Pinpoint the cell where the given text exists, returning its (x, y) midpoint coordinate. 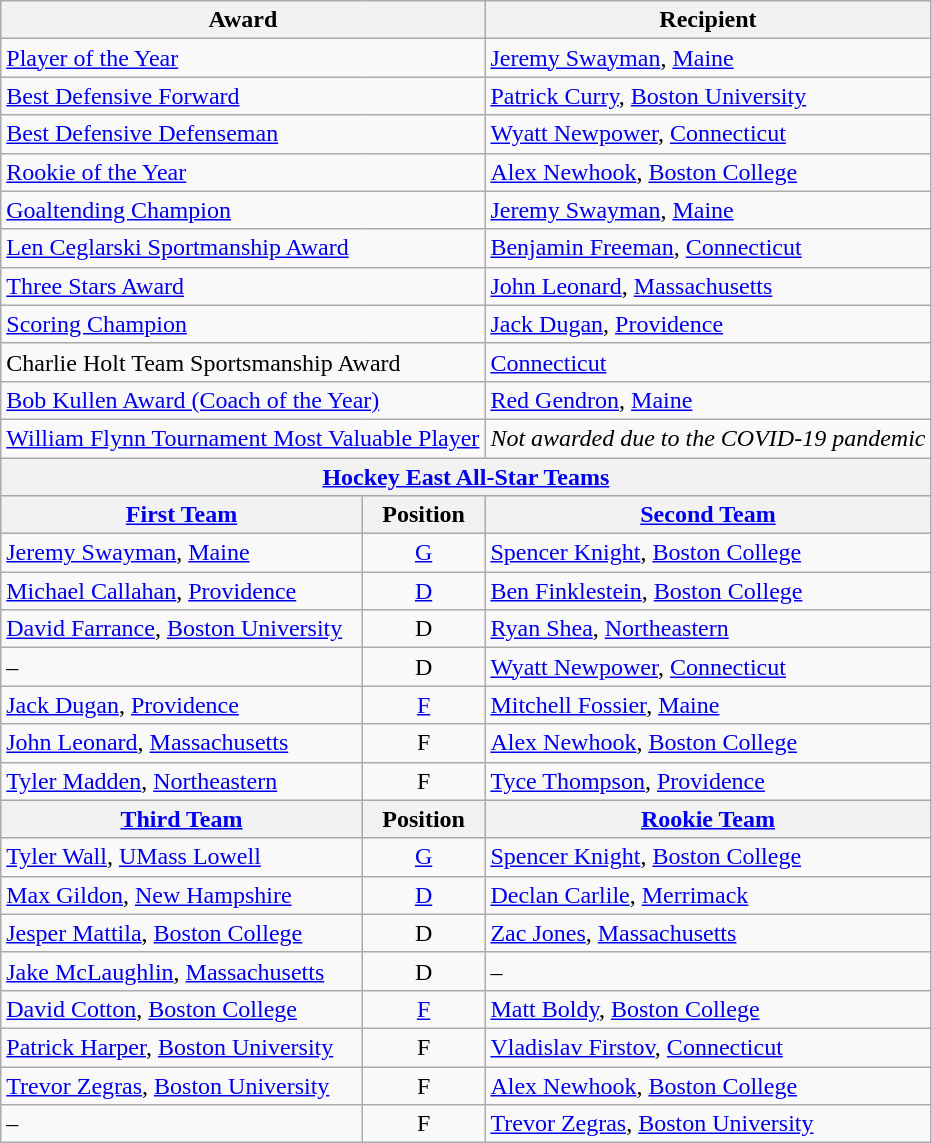
David Cotton, Boston College (182, 1009)
Award (243, 20)
Max Gildon, New Hampshire (182, 895)
Hockey East All-Star Teams (466, 477)
Recipient (708, 20)
Rookie Team (708, 819)
Matt Boldy, Boston College (708, 1009)
Vladislav Firstov, Connecticut (708, 1047)
Best Defensive Forward (243, 96)
Not awarded due to the COVID-19 pandemic (708, 438)
Michael Callahan, Providence (182, 591)
Second Team (708, 515)
Player of the Year (243, 58)
Red Gendron, Maine (708, 400)
Ben Finklestein, Boston College (708, 591)
Scoring Champion (243, 324)
Charlie Holt Team Sportsmanship Award (243, 362)
Connecticut (708, 362)
Len Ceglarski Sportmanship Award (243, 248)
Tyce Thompson, Providence (708, 781)
Patrick Harper, Boston University (182, 1047)
First Team (182, 515)
Ryan Shea, Northeastern (708, 629)
David Farrance, Boston University (182, 629)
Jesper Mattila, Boston College (182, 933)
Best Defensive Defenseman (243, 134)
Benjamin Freeman, Connecticut (708, 248)
Bob Kullen Award (Coach of the Year) (243, 400)
Three Stars Award (243, 286)
Third Team (182, 819)
Tyler Wall, UMass Lowell (182, 857)
Goaltending Champion (243, 210)
Zac Jones, Massachusetts (708, 933)
Declan Carlile, Merrimack (708, 895)
William Flynn Tournament Most Valuable Player (243, 438)
Jake McLaughlin, Massachusetts (182, 971)
Mitchell Fossier, Maine (708, 705)
Patrick Curry, Boston University (708, 96)
Tyler Madden, Northeastern (182, 781)
Rookie of the Year (243, 172)
